Capture the cell that displays the provided text and extract its (X, Y) central coordinate. 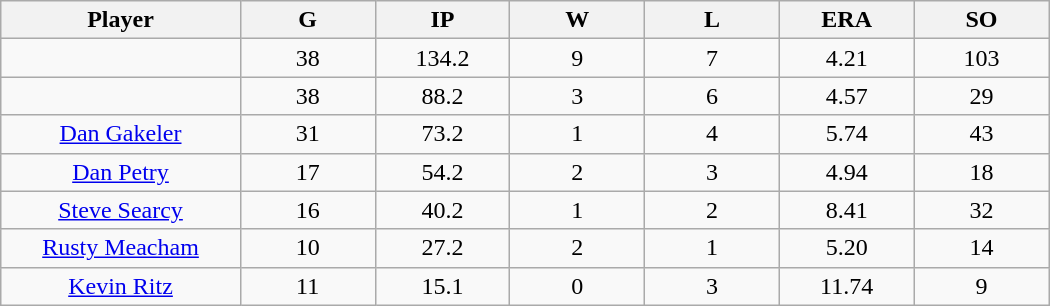
Kevin Ritz (121, 286)
L (712, 20)
10 (308, 248)
4.94 (846, 172)
G (308, 20)
103 (982, 58)
15.1 (442, 286)
8.41 (846, 210)
14 (982, 248)
11.74 (846, 286)
ERA (846, 20)
31 (308, 134)
0 (578, 286)
W (578, 20)
4.21 (846, 58)
88.2 (442, 96)
16 (308, 210)
29 (982, 96)
7 (712, 58)
Steve Searcy (121, 210)
6 (712, 96)
Rusty Meacham (121, 248)
54.2 (442, 172)
11 (308, 286)
IP (442, 20)
4.57 (846, 96)
43 (982, 134)
18 (982, 172)
40.2 (442, 210)
Player (121, 20)
17 (308, 172)
Dan Petry (121, 172)
27.2 (442, 248)
4 (712, 134)
32 (982, 210)
Dan Gakeler (121, 134)
SO (982, 20)
5.20 (846, 248)
73.2 (442, 134)
134.2 (442, 58)
5.74 (846, 134)
